Extract the [X, Y] coordinate from the center of the cell holding the provided text.  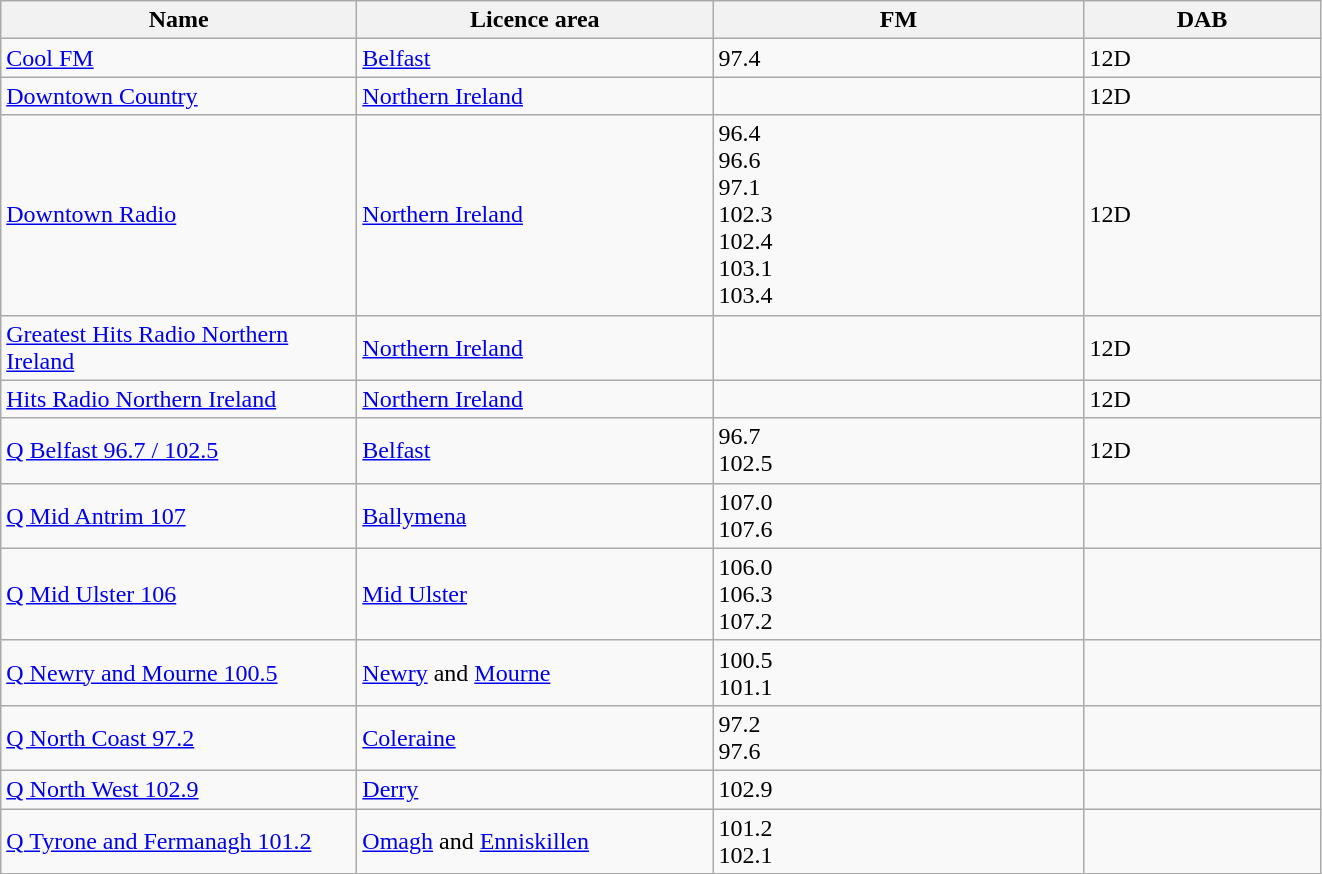
96.4 96.6 97.1 102.3 102.4 103.1 103.4 [898, 215]
Newry and Mourne [535, 672]
Downtown Radio [179, 215]
Q Mid Antrim 107 [179, 516]
Ballymena [535, 516]
Derry [535, 789]
DAB [1202, 20]
97.4 [898, 58]
Greatest Hits Radio Northern Ireland [179, 348]
102.9 [898, 789]
101.2102.1 [898, 840]
Q Mid Ulster 106 [179, 594]
Downtown Country [179, 96]
Licence area [535, 20]
Hits Radio Northern Ireland [179, 399]
Mid Ulster [535, 594]
Q Belfast 96.7 / 102.5 [179, 450]
Q North Coast 97.2 [179, 738]
Q Tyrone and Fermanagh 101.2 [179, 840]
100.5101.1 [898, 672]
FM [898, 20]
Coleraine [535, 738]
Omagh and Enniskillen [535, 840]
Cool FM [179, 58]
Name [179, 20]
107.0107.6 [898, 516]
96.7 102.5 [898, 450]
97.297.6 [898, 738]
106.0106.3107.2 [898, 594]
Q Newry and Mourne 100.5 [179, 672]
Q North West 102.9 [179, 789]
